Determine the (X, Y) coordinate at the center of the cell enclosing the given text.  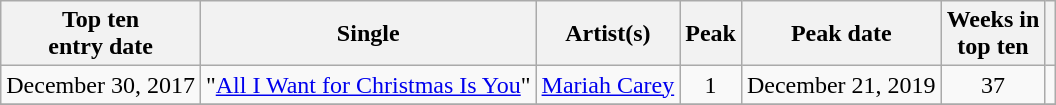
Single (368, 34)
December 21, 2019 (841, 85)
Weeks intop ten (993, 34)
Peak (711, 34)
37 (993, 85)
Top tenentry date (101, 34)
Peak date (841, 34)
1 (711, 85)
Mariah Carey (608, 85)
Artist(s) (608, 34)
"All I Want for Christmas Is You" (368, 85)
December 30, 2017 (101, 85)
